Search for the cell housing the specified text and yield its (X, Y) center coordinate. 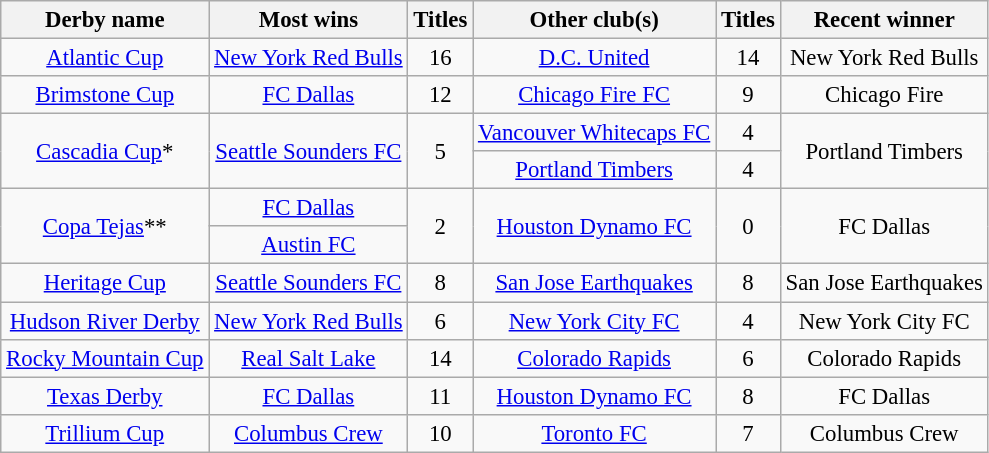
Recent winner (884, 20)
D.C. United (594, 58)
16 (440, 58)
Real Salt Lake (308, 358)
Toronto FC (594, 433)
10 (440, 433)
Hudson River Derby (105, 321)
Vancouver Whitecaps FC (594, 133)
Most wins (308, 20)
11 (440, 396)
12 (440, 95)
Cascadia Cup* (105, 152)
Rocky Mountain Cup (105, 358)
Heritage Cup (105, 283)
0 (748, 226)
Trillium Cup (105, 433)
Other club(s) (594, 20)
Austin FC (308, 245)
5 (440, 152)
Chicago Fire FC (594, 95)
Atlantic Cup (105, 58)
Chicago Fire (884, 95)
Derby name (105, 20)
Texas Derby (105, 396)
Brimstone Cup (105, 95)
9 (748, 95)
Copa Tejas** (105, 226)
7 (748, 433)
2 (440, 226)
